Return [x, y] of the center of cell containing provided text 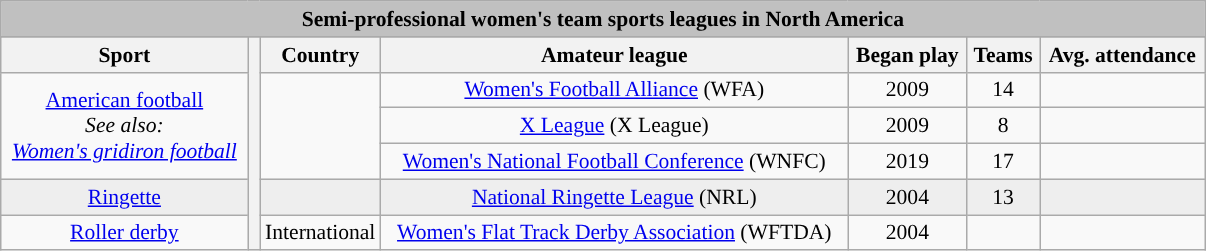
X League (X League) [614, 126]
Avg. attendance [1122, 55]
17 [1004, 162]
National Ringette League (NRL) [614, 197]
Women's Football Alliance (WFA) [614, 90]
Women's Flat Track Derby Association (WFTDA) [614, 233]
Semi-professional women's team sports leagues in North America [603, 19]
8 [1004, 126]
American footballSee also:Women's gridiron football [124, 126]
Sport [124, 55]
13 [1004, 197]
International [320, 233]
Ringette [124, 197]
Amateur league [614, 55]
Teams [1004, 55]
Country [320, 55]
Women's National Football Conference (WNFC) [614, 162]
Roller derby [124, 233]
14 [1004, 90]
Began play [908, 55]
2019 [908, 162]
